Determine the [x, y] coordinate at the center of the cell enclosing the given text.  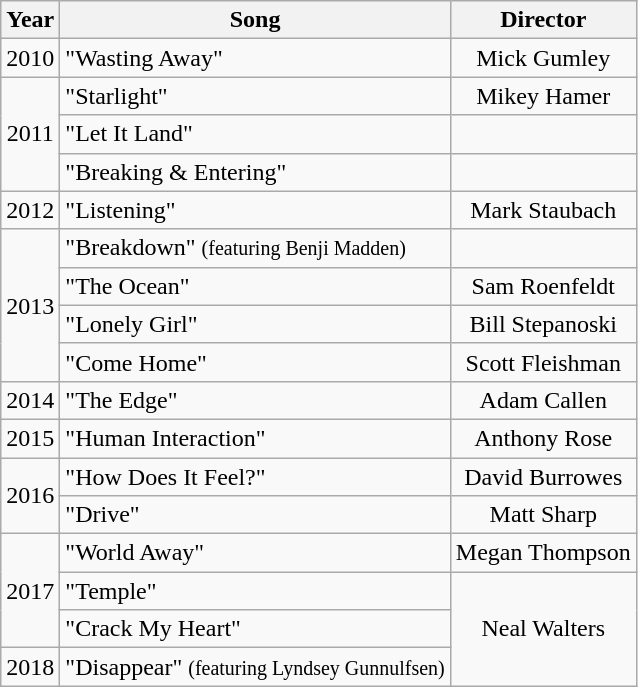
2018 [30, 667]
Neal Walters [543, 629]
2011 [30, 134]
2013 [30, 305]
Year [30, 20]
"Human Interaction" [255, 438]
"Wasting Away" [255, 58]
2016 [30, 496]
"Come Home" [255, 362]
Mikey Hamer [543, 96]
Director [543, 20]
"The Edge" [255, 400]
Matt Sharp [543, 515]
"Lonely Girl" [255, 324]
2014 [30, 400]
"Listening" [255, 210]
"Crack My Heart" [255, 629]
"Disappear" (featuring Lyndsey Gunnulfsen) [255, 667]
Mick Gumley [543, 58]
2017 [30, 591]
"Temple" [255, 591]
Sam Roenfeldt [543, 286]
"Drive" [255, 515]
Adam Callen [543, 400]
"The Ocean" [255, 286]
2015 [30, 438]
2012 [30, 210]
"Breaking & Entering" [255, 172]
Anthony Rose [543, 438]
David Burrowes [543, 477]
"Starlight" [255, 96]
2010 [30, 58]
Scott Fleishman [543, 362]
Mark Staubach [543, 210]
Megan Thompson [543, 553]
"Let It Land" [255, 134]
"How Does It Feel?" [255, 477]
"World Away" [255, 553]
"Breakdown" (featuring Benji Madden) [255, 248]
Bill Stepanoski [543, 324]
Song [255, 20]
